For the text-containing cell, return its midpoint in [x, y] coordinate format. 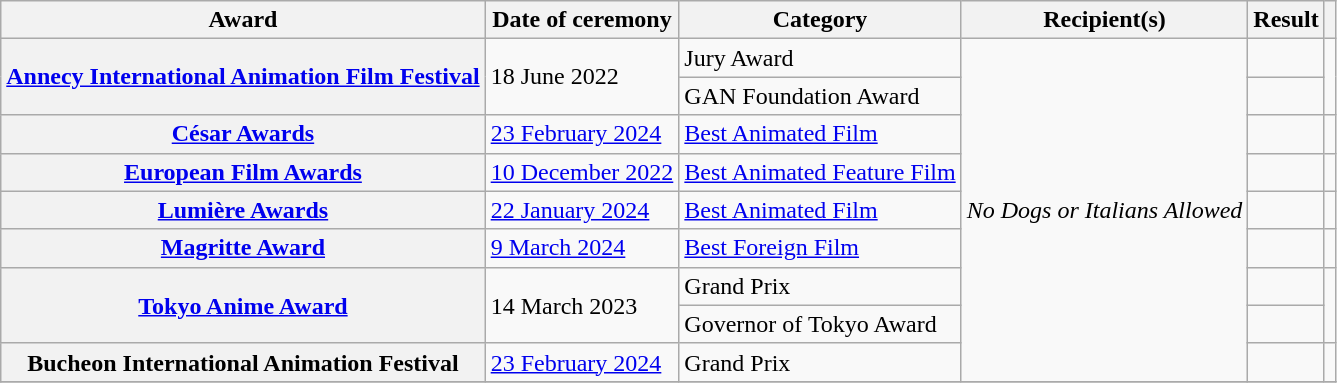
Jury Award [820, 58]
European Film Awards [243, 172]
Governor of Tokyo Award [820, 324]
Recipient(s) [1104, 20]
Bucheon International Animation Festival [243, 362]
César Awards [243, 134]
Best Foreign Film [820, 248]
Result [1286, 20]
14 March 2023 [582, 305]
22 January 2024 [582, 210]
Annecy International Animation Film Festival [243, 77]
Category [820, 20]
GAN Foundation Award [820, 96]
Award [243, 20]
9 March 2024 [582, 248]
10 December 2022 [582, 172]
Date of ceremony [582, 20]
Lumière Awards [243, 210]
No Dogs or Italians Allowed [1104, 210]
Magritte Award [243, 248]
Best Animated Feature Film [820, 172]
Tokyo Anime Award [243, 305]
18 June 2022 [582, 77]
